Detect which cell encompasses the target text, then output its [x, y] center coordinate. 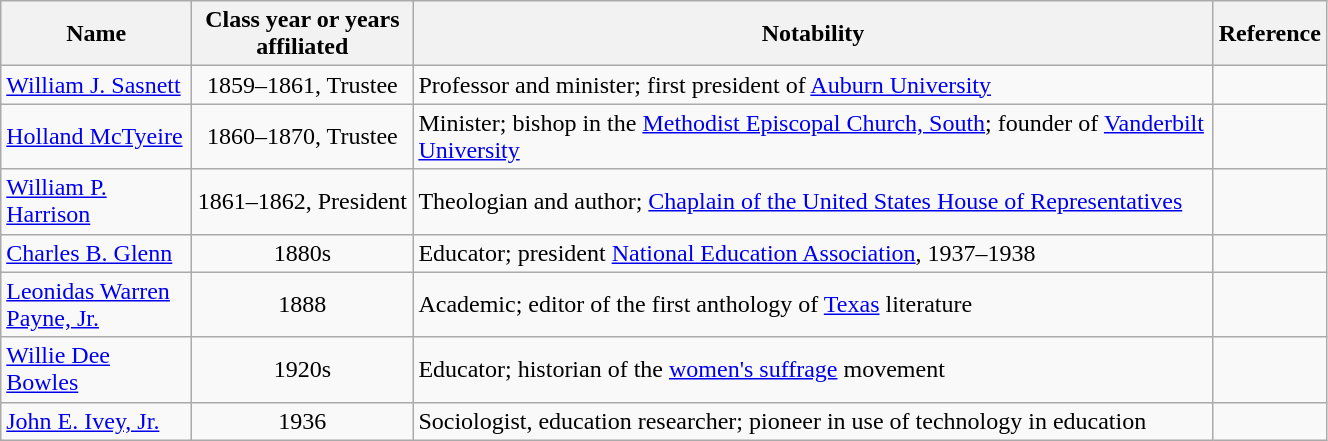
Minister; bishop in the Methodist Episcopal Church, South; founder of Vanderbilt University [813, 136]
Willie Dee Bowles [96, 370]
William J. Sasnett [96, 85]
1859–1861, Trustee [302, 85]
Theologian and author; Chaplain of the United States House of Representatives [813, 202]
Professor and minister; first president of Auburn University [813, 85]
John E. Ivey, Jr. [96, 421]
Reference [1270, 34]
Class year or years affiliated [302, 34]
1920s [302, 370]
Educator; president National Education Association, 1937–1938 [813, 253]
Academic; editor of the first anthology of Texas literature [813, 304]
1936 [302, 421]
Educator; historian of the women's suffrage movement [813, 370]
William P. Harrison [96, 202]
Sociologist, education researcher; pioneer in use of technology in education [813, 421]
1880s [302, 253]
Name [96, 34]
Leonidas Warren Payne, Jr. [96, 304]
1888 [302, 304]
1861–1862, President [302, 202]
1860–1870, Trustee [302, 136]
Notability [813, 34]
Holland McTyeire [96, 136]
Charles B. Glenn [96, 253]
